Detect which cell encompasses the target text, then output its [x, y] center coordinate. 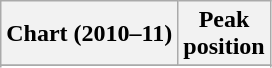
Chart (2010–11) [90, 34]
Peakposition [224, 34]
